Return the (x, y) coordinate for the center point of the cell that contains the specified text.  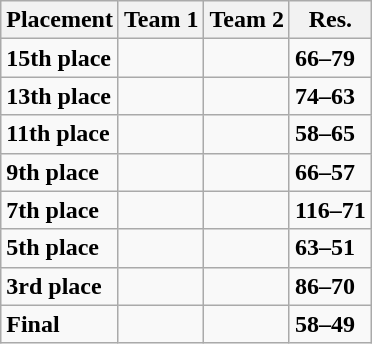
Res. (330, 20)
3rd place (60, 286)
Team 1 (161, 20)
15th place (60, 58)
58–65 (330, 134)
Team 2 (247, 20)
13th place (60, 96)
9th place (60, 172)
63–51 (330, 248)
66–79 (330, 58)
66–57 (330, 172)
86–70 (330, 286)
11th place (60, 134)
Placement (60, 20)
5th place (60, 248)
74–63 (330, 96)
58–49 (330, 324)
116–71 (330, 210)
Final (60, 324)
7th place (60, 210)
